Locate the cell with the specified text and output its [X, Y] center coordinate. 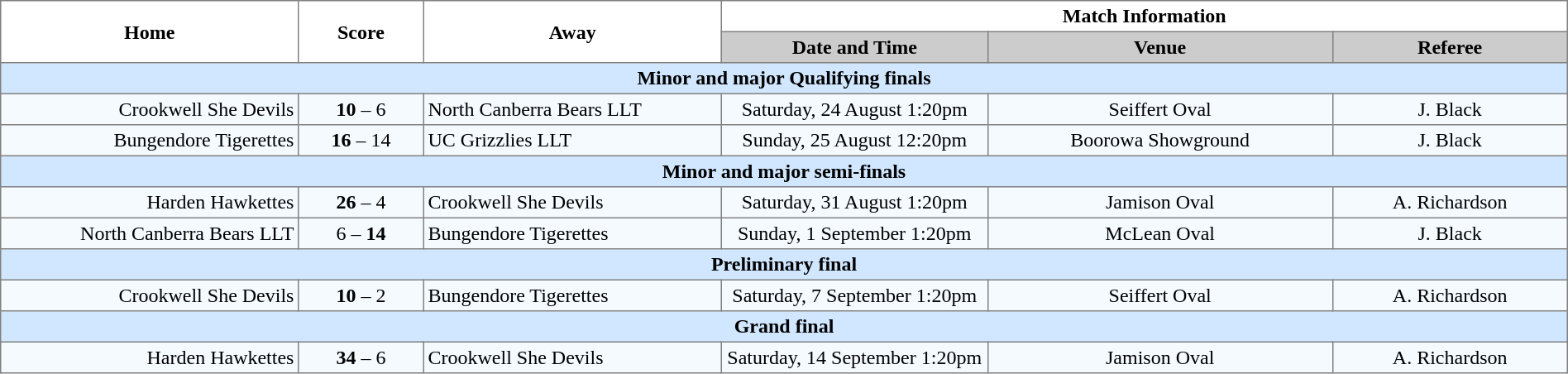
Home [150, 31]
34 – 6 [361, 357]
26 – 4 [361, 203]
Sunday, 1 September 1:20pm [854, 233]
Minor and major semi-finals [784, 171]
UC Grizzlies LLT [572, 141]
6 – 14 [361, 233]
Minor and major Qualifying finals [784, 79]
Score [361, 31]
Saturday, 7 September 1:20pm [854, 295]
Saturday, 31 August 1:20pm [854, 203]
Referee [1450, 47]
Saturday, 24 August 1:20pm [854, 109]
Preliminary final [784, 265]
10 – 2 [361, 295]
Boorowa Showground [1159, 141]
10 – 6 [361, 109]
Date and Time [854, 47]
Grand final [784, 327]
Venue [1159, 47]
Away [572, 31]
16 – 14 [361, 141]
Saturday, 14 September 1:20pm [854, 357]
McLean Oval [1159, 233]
Match Information [1145, 17]
Sunday, 25 August 12:20pm [854, 141]
